Detect which cell encompasses the target text, then output its (x, y) center coordinate. 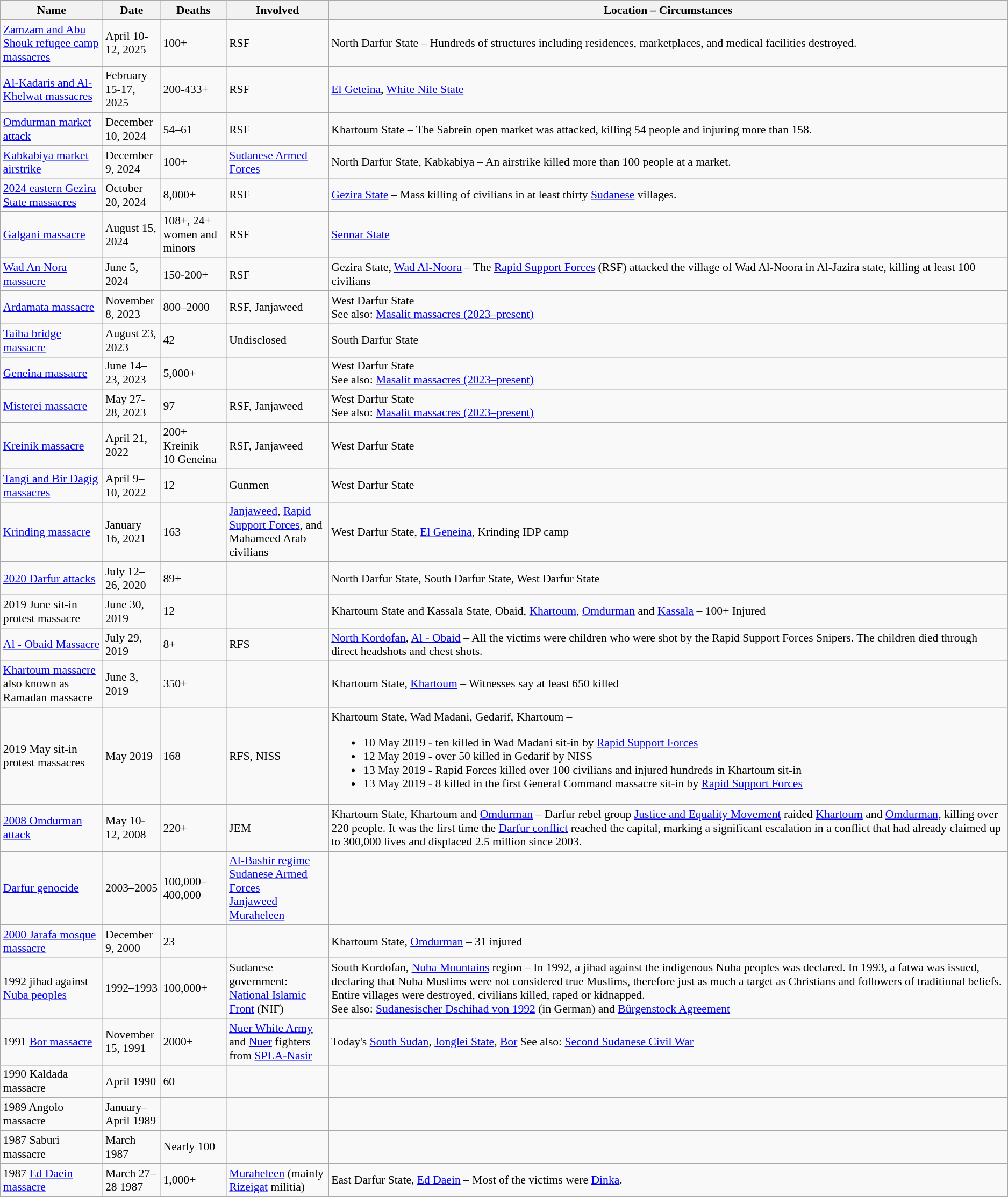
June 30, 2019 (132, 612)
8,000+ (194, 195)
JEM (277, 828)
Muraheleen (mainly Rizeigat militia) (277, 1180)
54–61 (194, 129)
Sudanese government: National Islamic Front (NIF) (277, 988)
Nearly 100 (194, 1148)
April 9–10, 2022 (132, 485)
Krinding massacre (52, 532)
Geneina massacre (52, 373)
5,000+ (194, 373)
1987 Ed Daein massacre (52, 1180)
March 27–28 1987 (132, 1180)
West Darfur State, El Geneina, Krinding IDP camp (668, 532)
Al-Kadaris and Al-Khelwat massacres (52, 89)
60 (194, 1081)
May 2019 (132, 756)
2024 eastern Gezira State massacres (52, 195)
North Darfur State, Kabkabiya – An airstrike killed more than 100 people at a market. (668, 162)
Gezira State, Wad Al-Noora – The Rapid Support Forces (RSF) attacked the village of Wad Al-Noora in Al-Jazira state, killing at least 100 civilians (668, 274)
El Geteina, White Nile State (668, 89)
Al - Obaid Massacre (52, 644)
Galgani massacre (52, 234)
Sennar State (668, 234)
North Darfur State – Hundreds of structures including residences, marketplaces, and medical facilities destroyed. (668, 43)
Date (132, 10)
Gunmen (277, 485)
2019 June sit-in protest massacre (52, 612)
May 10-12, 2008 (132, 828)
1991 Bor massacre (52, 1042)
1987 Saburi massacre (52, 1148)
163 (194, 532)
2000+ (194, 1042)
Zamzam and Abu Shouk refugee camp massacres (52, 43)
January–April 1989 (132, 1114)
Darfur genocide (52, 888)
April 1990 (132, 1081)
Khartoum massacre also known as Ramadan massacre (52, 684)
108+, 24+ women and minors (194, 234)
May 27-28, 2023 (132, 407)
1992–1993 (132, 988)
2000 Jarafa mosque massacre (52, 942)
Al-Bashir regimeSudanese Armed ForcesJanjaweedMuraheleen (277, 888)
June 14–23, 2023 (132, 373)
February 15-17, 2025 (132, 89)
Ardamata massacre (52, 308)
Gezira State – Mass killing of civilians in at least thirty Sudanese villages. (668, 195)
October 20, 2024 (132, 195)
Deaths (194, 10)
2003–2005 (132, 888)
South Darfur State (668, 340)
89+ (194, 579)
Involved (277, 10)
1992 jihad against Nuba peoples (52, 988)
Location – Circumstances (668, 10)
August 15, 2024 (132, 234)
April 21, 2022 (132, 446)
Tangi and Bir Dagig massacres (52, 485)
June 3, 2019 (132, 684)
200-433+ (194, 89)
July 29, 2019 (132, 644)
Name (52, 10)
100,000+ (194, 988)
April 10-12, 2025 (132, 43)
East Darfur State, Ed Daein – Most of the victims were Dinka. (668, 1180)
Khartoum State and Kassala State, Obaid, Khartoum, Omdurman and Kassala – 100+ Injured (668, 612)
23 (194, 942)
Nuer White Army and Nuer fighters from SPLA-Nasir (277, 1042)
168 (194, 756)
North Darfur State, South Darfur State, West Darfur State (668, 579)
RFS, NISS (277, 756)
December 9, 2024 (132, 162)
1990 Kaldada massacre (52, 1081)
150-200+ (194, 274)
November 8, 2023 (132, 308)
Kreinik massacre (52, 446)
97 (194, 407)
350+ (194, 684)
Omdurman market attack (52, 129)
December 9, 2000 (132, 942)
2008 Omdurman attack (52, 828)
January 16, 2021 (132, 532)
Today's South Sudan, Jonglei State, Bor See also: Second Sudanese Civil War (668, 1042)
Janjaweed, Rapid Support Forces, and Mahameed Arab civilians (277, 532)
Khartoum State – The Sabrein open market was attacked, killing 54 people and injuring more than 158. (668, 129)
1989 Angolo massacre (52, 1114)
RFS (277, 644)
800–2000 (194, 308)
8+ (194, 644)
100,000–400,000 (194, 888)
Wad An Nora massacre (52, 274)
Khartoum State, Khartoum – Witnesses say at least 650 killed (668, 684)
Kabkabiya market airstrike (52, 162)
June 5, 2024 (132, 274)
2019 May sit-in protest massacres (52, 756)
1,000+ (194, 1180)
42 (194, 340)
Undisclosed (277, 340)
Sudanese Armed Forces (277, 162)
Taiba bridge massacre (52, 340)
2020 Darfur attacks (52, 579)
August 23, 2023 (132, 340)
Misterei massacre (52, 407)
July 12–26, 2020 (132, 579)
March 1987 (132, 1148)
December 10, 2024 (132, 129)
Khartoum State, Omdurman – 31 injured (668, 942)
220+ (194, 828)
November 15, 1991 (132, 1042)
200+ Kreinik10 Geneina (194, 446)
